Locate the cell with the specified text and output its (X, Y) center coordinate. 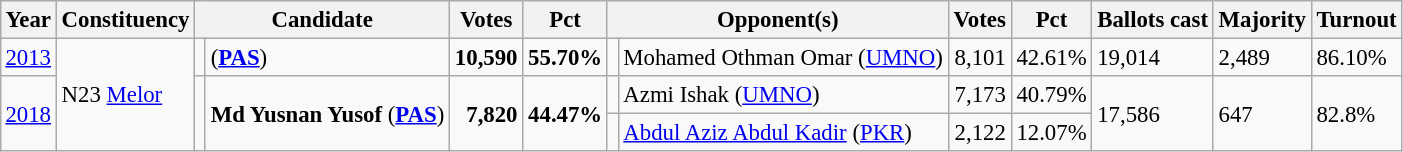
12.07% (1052, 133)
N23 Melor (125, 94)
19,014 (1152, 57)
647 (1262, 114)
2,489 (1262, 57)
Mohamed Othman Omar (UMNO) (783, 57)
10,590 (486, 57)
42.61% (1052, 57)
Constituency (125, 20)
44.47% (566, 114)
8,101 (980, 57)
2013 (28, 57)
Candidate (322, 20)
55.70% (566, 57)
17,586 (1152, 114)
7,820 (486, 114)
82.8% (1356, 114)
86.10% (1356, 57)
7,173 (980, 95)
Turnout (1356, 20)
2,122 (980, 133)
Md Yusnan Yusof (PAS) (327, 114)
Majority (1262, 20)
(PAS) (327, 57)
Ballots cast (1152, 20)
Year (28, 20)
Azmi Ishak (UMNO) (783, 95)
Opponent(s) (778, 20)
2018 (28, 114)
40.79% (1052, 95)
Abdul Aziz Abdul Kadir (PKR) (783, 133)
